Search for the cell housing the specified text and yield its (x, y) center coordinate. 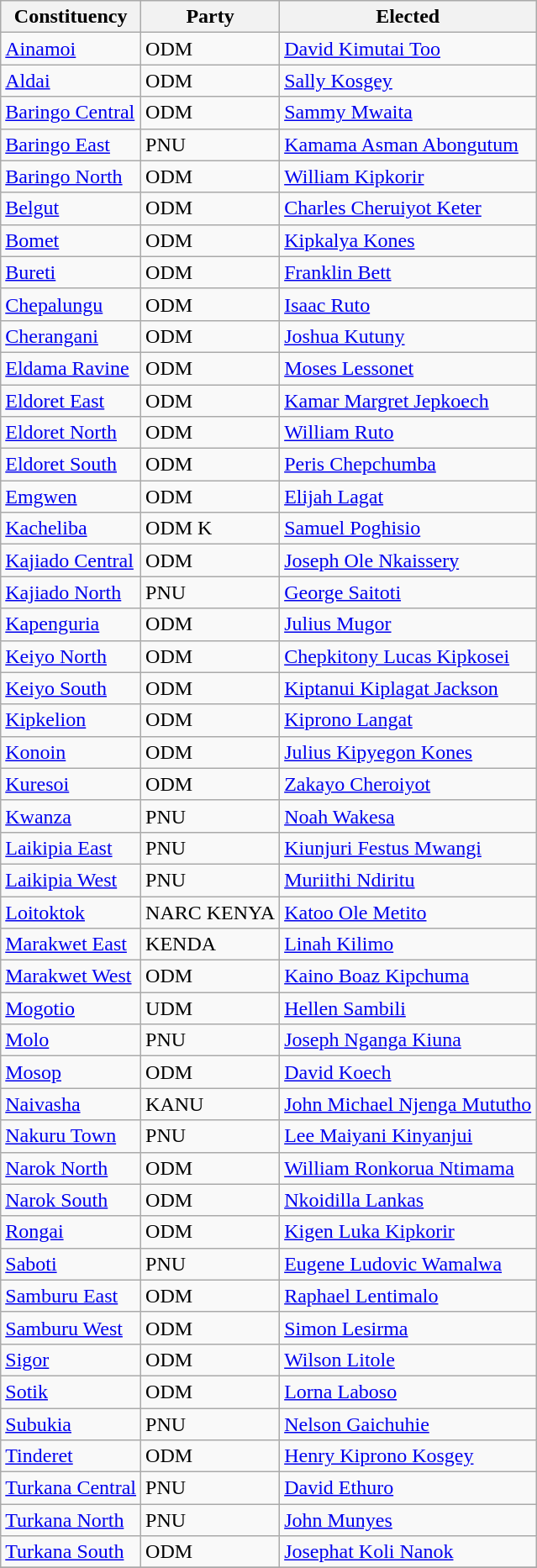
Peris Chepchumba (408, 465)
Turkana North (71, 1520)
Joshua Kutuny (408, 336)
Baringo East (71, 145)
NARC KENYA (210, 912)
Kapenguria (71, 624)
Keiyo North (71, 656)
Saboti (71, 1264)
Nelson Gaichuhie (408, 1424)
William Ruto (408, 433)
John Michael Njenga Mututho (408, 1104)
Marakwet East (71, 944)
Samuel Poghisio (408, 529)
Lee Maiyani Kinyanjui (408, 1136)
Naivasha (71, 1104)
Moses Lessonet (408, 368)
Sammy Mwaita (408, 113)
Loitoktok (71, 912)
Isaac Ruto (408, 304)
Rongai (71, 1232)
Molo (71, 1040)
Tinderet (71, 1456)
Laikipia East (71, 848)
KENDA (210, 944)
Julius Mugor (408, 624)
Subukia (71, 1424)
Kuresoi (71, 784)
Kipkalya Kones (408, 240)
Kaino Boaz Kipchuma (408, 976)
David Ethuro (408, 1488)
Belgut (71, 208)
Josephat Koli Nanok (408, 1552)
Turkana South (71, 1552)
Franklin Bett (408, 272)
Wilson Litole (408, 1360)
Emgwen (71, 497)
Eldoret East (71, 401)
Mogotio (71, 1008)
Bomet (71, 240)
Kipkelion (71, 720)
Eldoret North (71, 433)
Kwanza (71, 816)
Kajiado North (71, 592)
Joseph Nganga Kiuna (408, 1040)
Baringo North (71, 176)
Kamar Margret Jepkoech (408, 401)
William Kipkorir (408, 176)
Constituency (71, 17)
Kiptanui Kiplagat Jackson (408, 688)
John Munyes (408, 1520)
David Koech (408, 1072)
Ainamoi (71, 49)
Mosop (71, 1072)
Kamama Asman Abongutum (408, 145)
Konoin (71, 752)
Narok North (71, 1168)
Sally Kosgey (408, 81)
Chepalungu (71, 304)
Samburu East (71, 1296)
Kiprono Langat (408, 720)
Chepkitony Lucas Kipkosei (408, 656)
Muriithi Ndiritu (408, 880)
UDM (210, 1008)
Cherangani (71, 336)
Charles Cheruiyot Keter (408, 208)
KANU (210, 1104)
George Saitoti (408, 592)
David Kimutai Too (408, 49)
Simon Lesirma (408, 1328)
Keiyo South (71, 688)
Katoo Ole Metito (408, 912)
Hellen Sambili (408, 1008)
Marakwet West (71, 976)
Laikipia West (71, 880)
Henry Kiprono Kosgey (408, 1456)
Eldoret South (71, 465)
Noah Wakesa (408, 816)
Narok South (71, 1200)
Eugene Ludovic Wamalwa (408, 1264)
Bureti (71, 272)
Turkana Central (71, 1488)
William Ronkorua Ntimama (408, 1168)
Linah Kilimo (408, 944)
Kacheliba (71, 529)
Sotik (71, 1392)
Elijah Lagat (408, 497)
Baringo Central (71, 113)
Kigen Luka Kipkorir (408, 1232)
Nakuru Town (71, 1136)
Lorna Laboso (408, 1392)
Sigor (71, 1360)
Kajiado Central (71, 560)
Raphael Lentimalo (408, 1296)
Julius Kipyegon Kones (408, 752)
Zakayo Cheroiyot (408, 784)
Aldai (71, 81)
Nkoidilla Lankas (408, 1200)
Party (210, 17)
Kiunjuri Festus Mwangi (408, 848)
ODM K (210, 529)
Elected (408, 17)
Samburu West (71, 1328)
Joseph Ole Nkaissery (408, 560)
Eldama Ravine (71, 368)
